Scan for the cell matching the given text and deliver its [x, y] coordinate at center. 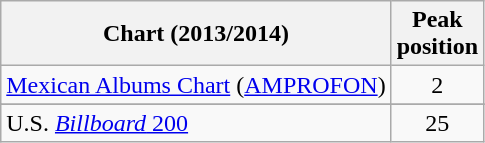
2 [437, 85]
Peakposition [437, 34]
25 [437, 123]
Mexican Albums Chart (AMPROFON) [196, 85]
U.S. Billboard 200 [196, 123]
Chart (2013/2014) [196, 34]
